For the text-containing cell, return its midpoint in (X, Y) coordinate format. 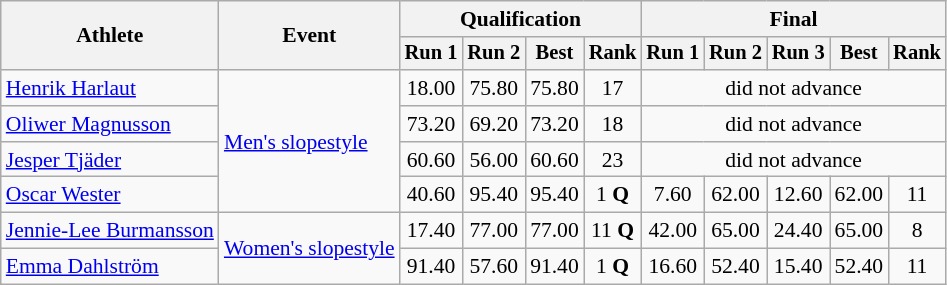
Oscar Wester (110, 195)
Run 3 (798, 54)
Jennie-Lee Burmansson (110, 231)
Emma Dahlström (110, 267)
8 (917, 231)
Final (793, 19)
57.60 (494, 267)
Oliwer Magnusson (110, 124)
56.00 (494, 160)
18 (613, 124)
11 Q (613, 231)
23 (613, 160)
42.00 (672, 231)
18.00 (432, 88)
Jesper Tjäder (110, 160)
17.40 (432, 231)
12.60 (798, 195)
15.40 (798, 267)
40.60 (432, 195)
69.20 (494, 124)
Henrik Harlaut (110, 88)
Women's slopestyle (310, 248)
Qualification (521, 19)
16.60 (672, 267)
Men's slopestyle (310, 141)
7.60 (672, 195)
17 (613, 88)
Athlete (110, 36)
Event (310, 36)
24.40 (798, 231)
